Locate the cell with the specified text and output its [X, Y] center coordinate. 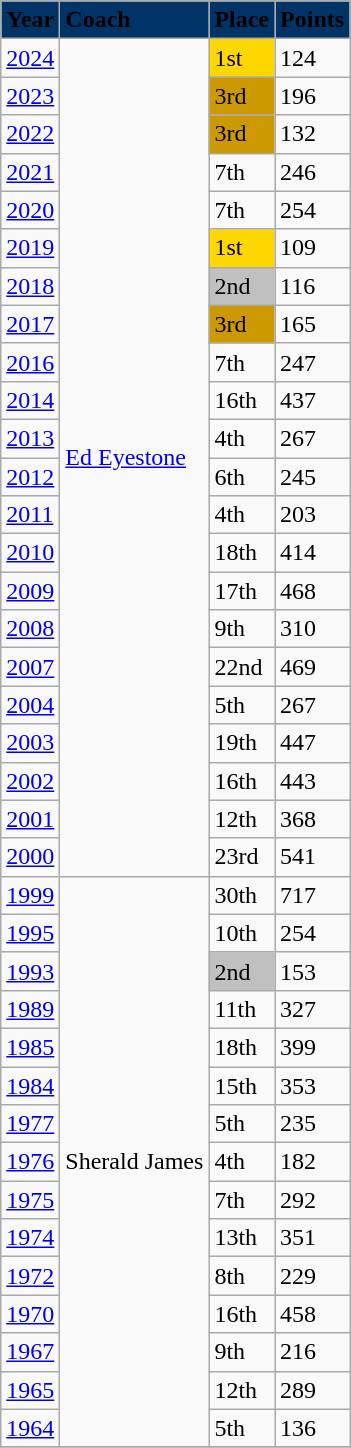
1965 [30, 1390]
1974 [30, 1238]
458 [312, 1314]
2010 [30, 553]
22nd [242, 667]
124 [312, 58]
Coach [134, 20]
8th [242, 1276]
468 [312, 591]
327 [312, 1009]
216 [312, 1352]
1964 [30, 1428]
541 [312, 857]
2012 [30, 477]
15th [242, 1085]
13th [242, 1238]
Place [242, 20]
2004 [30, 705]
2024 [30, 58]
469 [312, 667]
2017 [30, 324]
Year [30, 20]
292 [312, 1200]
2008 [30, 629]
11th [242, 1009]
2003 [30, 743]
2002 [30, 781]
2014 [30, 400]
2007 [30, 667]
414 [312, 553]
2019 [30, 248]
182 [312, 1162]
2018 [30, 286]
2022 [30, 134]
132 [312, 134]
196 [312, 96]
2009 [30, 591]
368 [312, 819]
Ed Eyestone [134, 458]
1989 [30, 1009]
23rd [242, 857]
235 [312, 1124]
10th [242, 933]
245 [312, 477]
1999 [30, 895]
229 [312, 1276]
1976 [30, 1162]
2021 [30, 172]
1975 [30, 1200]
1984 [30, 1085]
310 [312, 629]
353 [312, 1085]
717 [312, 895]
2023 [30, 96]
443 [312, 781]
246 [312, 172]
2020 [30, 210]
203 [312, 515]
2013 [30, 438]
247 [312, 362]
437 [312, 400]
399 [312, 1047]
1977 [30, 1124]
6th [242, 477]
116 [312, 286]
Sherald James [134, 1162]
1967 [30, 1352]
447 [312, 743]
136 [312, 1428]
1972 [30, 1276]
30th [242, 895]
2001 [30, 819]
17th [242, 591]
2016 [30, 362]
1970 [30, 1314]
289 [312, 1390]
Points [312, 20]
1993 [30, 971]
351 [312, 1238]
2011 [30, 515]
1985 [30, 1047]
19th [242, 743]
165 [312, 324]
2000 [30, 857]
153 [312, 971]
109 [312, 248]
1995 [30, 933]
